Determine the (x, y) coordinate at the center of the cell enclosing the given text.  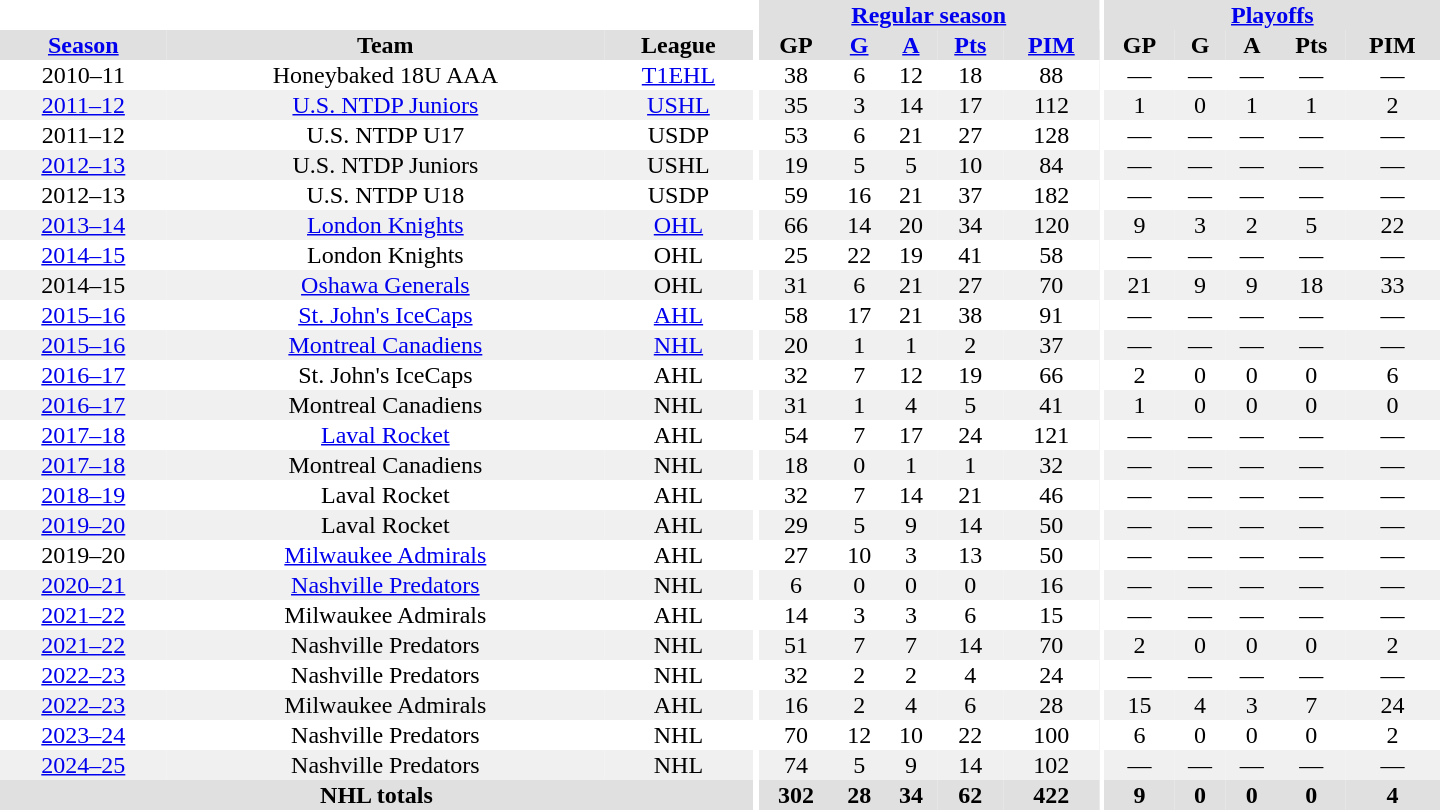
46 (1052, 495)
25 (796, 255)
Oshawa Generals (386, 285)
2020–21 (84, 585)
13 (970, 555)
128 (1052, 135)
33 (1392, 285)
302 (796, 795)
Honeybaked 18U AAA (386, 75)
U.S. NTDP U17 (386, 135)
88 (1052, 75)
121 (1052, 435)
League (678, 45)
2023–24 (84, 735)
Regular season (929, 15)
120 (1052, 225)
59 (796, 195)
2013–14 (84, 225)
422 (1052, 795)
91 (1052, 315)
53 (796, 135)
62 (970, 795)
Season (84, 45)
Team (386, 45)
29 (796, 525)
102 (1052, 765)
2010–11 (84, 75)
2024–25 (84, 765)
84 (1052, 165)
74 (796, 765)
U.S. NTDP U18 (386, 195)
112 (1052, 105)
Playoffs (1272, 15)
35 (796, 105)
51 (796, 645)
NHL totals (376, 795)
54 (796, 435)
100 (1052, 735)
T1EHL (678, 75)
2018–19 (84, 495)
182 (1052, 195)
